For the text-containing cell, return its midpoint in [x, y] coordinate format. 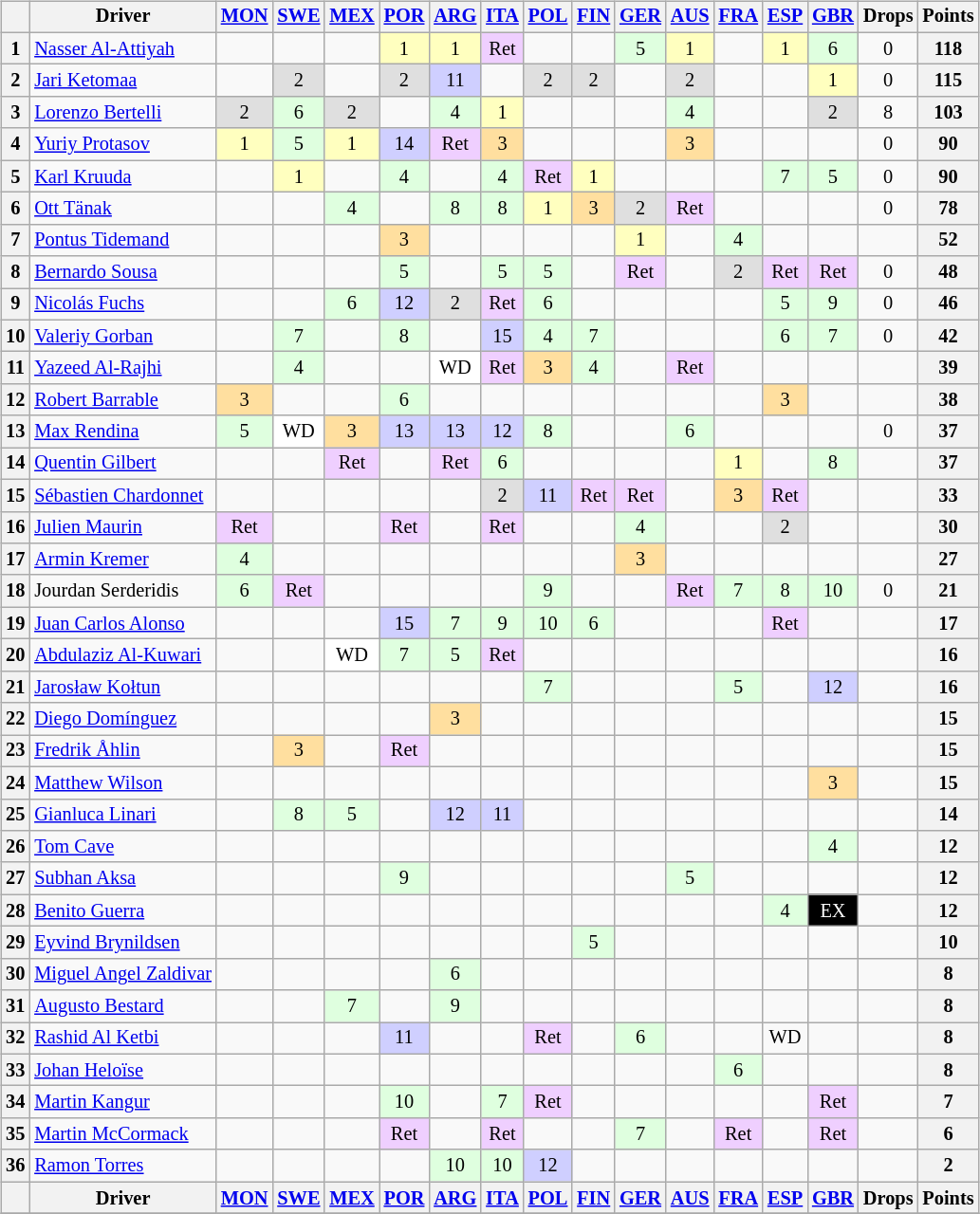
Robert Barrable [123, 400]
Fredrik Åhlin [123, 751]
25 [15, 815]
Karl Kruuda [123, 176]
Yazeed Al-Rajhi [123, 368]
Jarosław Kołtun [123, 687]
38 [948, 400]
Nicolás Fuchs [123, 304]
35 [15, 1134]
22 [15, 719]
Juan Carlos Alonso [123, 623]
Rashid Al Ketbi [123, 1039]
42 [948, 336]
Yuriy Protasov [123, 144]
18 [15, 591]
Diego Domínguez [123, 719]
Ramon Torres [123, 1166]
34 [15, 1102]
26 [15, 847]
Tom Cave [123, 847]
48 [948, 272]
52 [948, 240]
115 [948, 81]
Sébastien Chardonnet [123, 495]
Max Rendina [123, 432]
39 [948, 368]
19 [15, 623]
Martin McCormack [123, 1134]
Pontus Tidemand [123, 240]
32 [15, 1039]
Armin Kremer [123, 560]
29 [15, 943]
Matthew Wilson [123, 782]
Johan Heloïse [123, 1070]
Jari Ketomaa [123, 81]
Benito Guerra [123, 910]
Julien Maurin [123, 527]
Miguel Angel Zaldivar [123, 974]
31 [15, 1006]
Abdulaziz Al-Kuwari [123, 655]
78 [948, 209]
Nasser Al-Attiyah [123, 48]
EX [833, 910]
Quentin Gilbert [123, 464]
24 [15, 782]
36 [15, 1166]
Ott Tänak [123, 209]
Eyvind Brynildsen [123, 943]
Valeriy Gorban [123, 336]
23 [15, 751]
Subhan Aksa [123, 878]
Bernardo Sousa [123, 272]
118 [948, 48]
20 [15, 655]
Augusto Bestard [123, 1006]
Lorenzo Bertelli [123, 113]
Gianluca Linari [123, 815]
Martin Kangur [123, 1102]
103 [948, 113]
28 [15, 910]
Jourdan Serderidis [123, 591]
46 [948, 304]
